Provide the [x, y] coordinate of the cell's center where the given text is located.  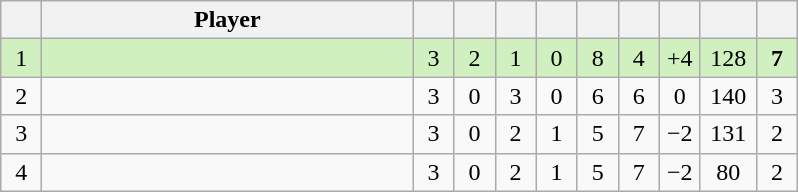
128 [728, 58]
80 [728, 172]
131 [728, 134]
8 [598, 58]
140 [728, 96]
Player [228, 20]
+4 [680, 58]
